Search for the cell housing the specified text and yield its [x, y] center coordinate. 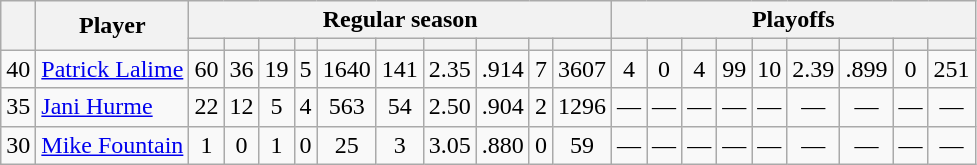
3 [400, 145]
7 [540, 69]
59 [582, 145]
Player [112, 26]
40 [18, 69]
25 [346, 145]
.899 [866, 69]
10 [770, 69]
563 [346, 107]
Patrick Lalime [112, 69]
251 [952, 69]
19 [276, 69]
2.50 [450, 107]
.904 [502, 107]
1296 [582, 107]
Playoffs [794, 20]
35 [18, 107]
.880 [502, 145]
22 [206, 107]
2.35 [450, 69]
99 [734, 69]
Jani Hurme [112, 107]
1640 [346, 69]
2 [540, 107]
3607 [582, 69]
60 [206, 69]
2.39 [814, 69]
3.05 [450, 145]
54 [400, 107]
141 [400, 69]
.914 [502, 69]
Mike Fountain [112, 145]
36 [242, 69]
30 [18, 145]
12 [242, 107]
Regular season [400, 20]
